Pinpoint the cell where the given text exists, returning its [x, y] midpoint coordinate. 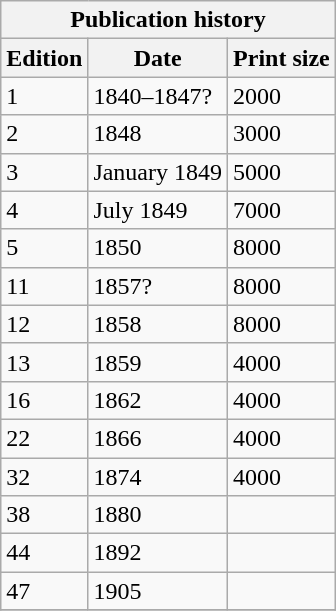
Publication history [168, 20]
5000 [282, 172]
16 [44, 400]
4 [44, 210]
3 [44, 172]
1857? [158, 286]
1866 [158, 438]
Date [158, 58]
1862 [158, 400]
1848 [158, 134]
1905 [158, 591]
July 1849 [158, 210]
22 [44, 438]
47 [44, 591]
1840–1847? [158, 96]
13 [44, 362]
1858 [158, 324]
January 1849 [158, 172]
Print size [282, 58]
1 [44, 96]
32 [44, 477]
44 [44, 553]
38 [44, 515]
11 [44, 286]
12 [44, 324]
7000 [282, 210]
1880 [158, 515]
1850 [158, 248]
3000 [282, 134]
5 [44, 248]
1892 [158, 553]
Edition [44, 58]
1874 [158, 477]
1859 [158, 362]
2000 [282, 96]
2 [44, 134]
